Locate the cell with the specified text and output its (X, Y) center coordinate. 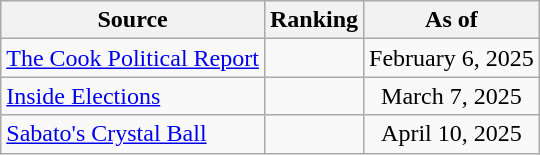
Sabato's Crystal Ball (133, 134)
As of (452, 20)
April 10, 2025 (452, 134)
Inside Elections (133, 96)
Source (133, 20)
Ranking (314, 20)
March 7, 2025 (452, 96)
The Cook Political Report (133, 58)
February 6, 2025 (452, 58)
